Output the (x, y) coordinate of the center of the cell containing the given text.  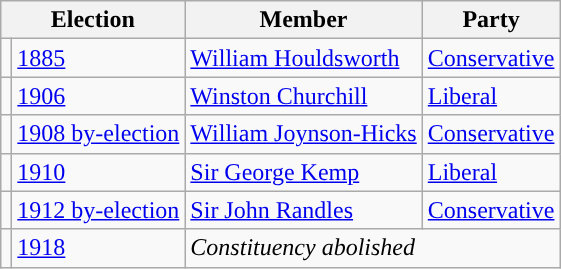
1910 (98, 172)
1906 (98, 96)
Sir John Randles (304, 210)
1885 (98, 58)
William Joynson-Hicks (304, 134)
Constituency abolished (372, 248)
Party (491, 20)
Sir George Kemp (304, 172)
William Houldsworth (304, 58)
1918 (98, 248)
1908 by-election (98, 134)
Election (93, 20)
1912 by-election (98, 210)
Member (304, 20)
Winston Churchill (304, 96)
